Detect which cell encompasses the target text, then output its [x, y] center coordinate. 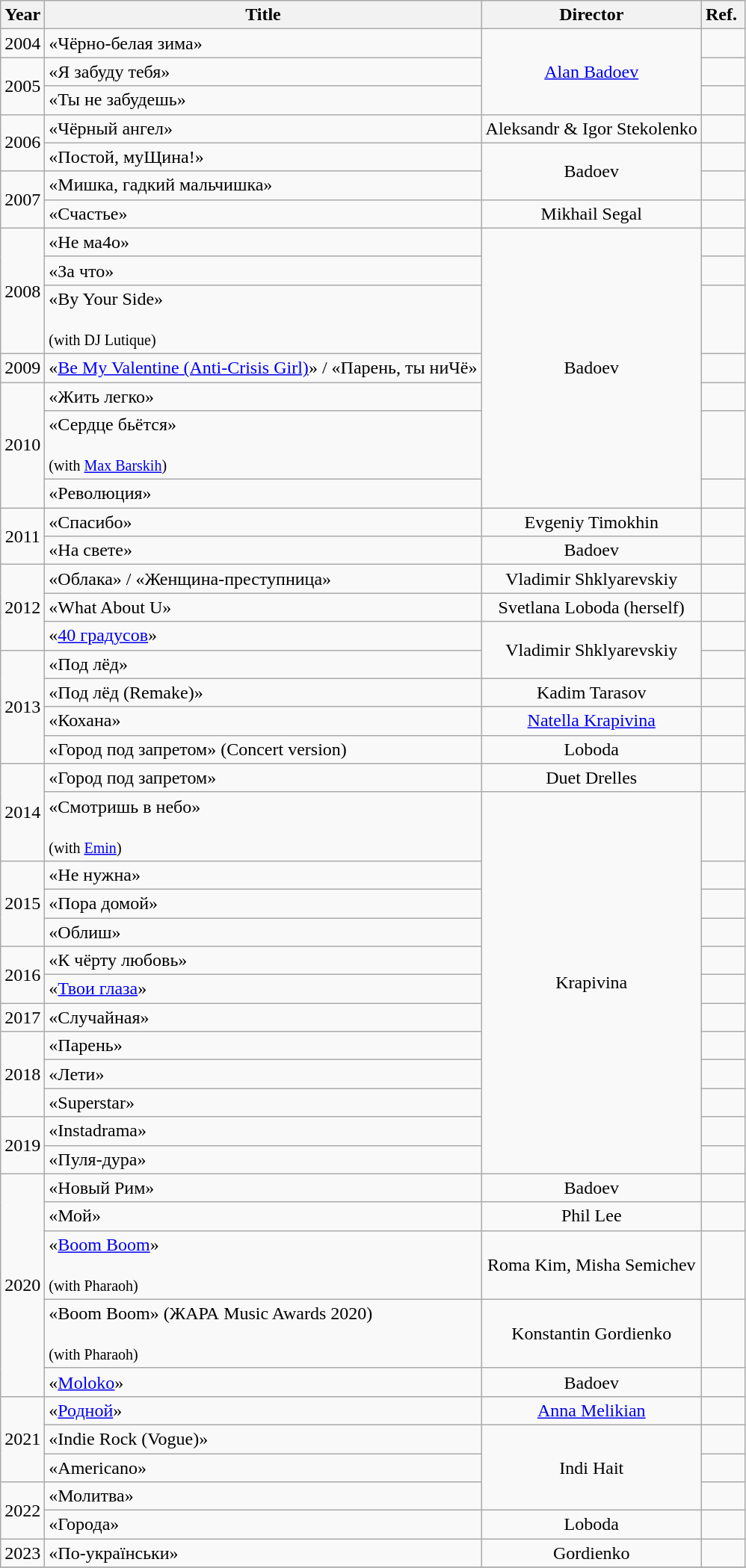
2009 [22, 368]
«Мишка, гадкий мальчишка» [263, 185]
2006 [22, 143]
Svetlana Loboda (herself) [591, 607]
«Счастье» [263, 214]
«Под лёд (Remake)» [263, 692]
«Пуля-дура» [263, 1159]
Title [263, 15]
«Boom Boom» (with Pharaoh) [263, 1265]
2011 [22, 536]
Director [591, 15]
Krapivina [591, 983]
Alan Badoev [591, 72]
Evgeniy Timokhin [591, 522]
«Облака» / «Женщина-преступница» [263, 579]
Indi Hait [591, 1467]
«Постой, муЩина!» [263, 157]
«Пора домой» [263, 903]
2021 [22, 1439]
«Superstar» [263, 1103]
«Чёрный ангел» [263, 128]
2015 [22, 903]
2012 [22, 607]
Year [22, 15]
2005 [22, 86]
2018 [22, 1074]
2016 [22, 975]
«Americano» [263, 1468]
«What About U» [263, 607]
2017 [22, 1017]
«Город под запретом» (Concert version) [263, 749]
2019 [22, 1145]
Gordienko [591, 1553]
2004 [22, 43]
2014 [22, 812]
«За что» [263, 270]
Phil Lee [591, 1216]
Natella Krapivina [591, 721]
2013 [22, 707]
«Молитва» [263, 1496]
«Парень» [263, 1046]
«Новый Рим» [263, 1188]
«Облиш» [263, 932]
«Indie Rock (Vogue)» [263, 1439]
2022 [22, 1510]
«К чёрту любовь» [263, 961]
«Жить легко» [263, 397]
«Чёрно-белая зима» [263, 43]
«Не ма4о» [263, 242]
Roma Kim, Misha Semichev [591, 1265]
«Лети» [263, 1074]
2010 [22, 445]
2023 [22, 1553]
«Moloko» [263, 1382]
Kadim Tarasov [591, 692]
Anna Melikian [591, 1410]
Mikhail Segal [591, 214]
«40 градусов» [263, 636]
«Родной» [263, 1410]
«Города» [263, 1525]
«Революция» [263, 494]
«Я забуду тебя» [263, 72]
«Be My Valentine (Anti-Crisis Girl)» / «Парень, ты ниЧё» [263, 368]
«На свете» [263, 551]
«Под лёд» [263, 664]
«Instadrama» [263, 1131]
«Сердце бьётся» (with Max Barskih) [263, 445]
«По-украïнськи» [263, 1553]
Duet Drelles [591, 778]
2020 [22, 1285]
2007 [22, 199]
«Boom Boom» (ЖАРА Music Awards 2020) (with Pharaoh) [263, 1333]
«Спасибо» [263, 522]
«Мой» [263, 1216]
«By Your Side» (with DJ Lutique) [263, 319]
Konstantin Gordienko [591, 1333]
«Ты не забудешь» [263, 100]
«Кохана» [263, 721]
Ref. [724, 15]
«Город под запретом» [263, 778]
«Случайная» [263, 1017]
2008 [22, 291]
Aleksandr & Igor Stekolenko [591, 128]
«Твои глаза» [263, 989]
«Смотришь в небо» (with Emin) [263, 826]
«Не нужна» [263, 875]
